Search for the cell housing the specified text and yield its (X, Y) center coordinate. 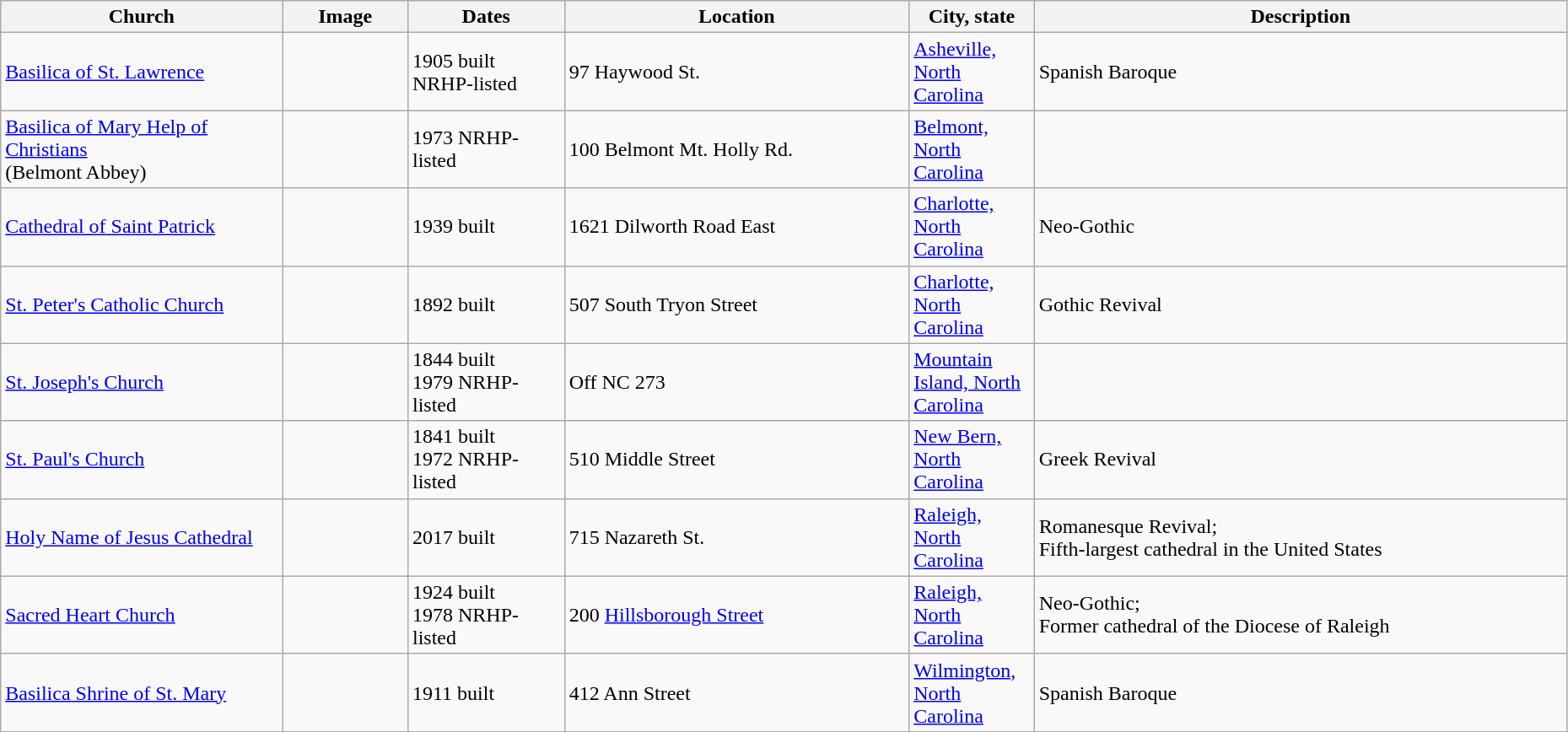
Holy Name of Jesus Cathedral (142, 537)
Neo-Gothic (1301, 227)
Description (1301, 17)
Basilica Shrine of St. Mary (142, 692)
Belmont, North Carolina (972, 149)
1939 built (486, 227)
1841 built1972 NRHP-listed (486, 460)
412 Ann Street (737, 692)
1844 built1979 NRHP-listed (486, 382)
Mountain Island, North Carolina (972, 382)
97 Haywood St. (737, 72)
1621 Dilworth Road East (737, 227)
715 Nazareth St. (737, 537)
Asheville, North Carolina (972, 72)
Sacred Heart Church (142, 615)
1892 built (486, 304)
1905 built NRHP-listed (486, 72)
St. Peter's Catholic Church (142, 304)
Cathedral of Saint Patrick (142, 227)
Location (737, 17)
Off NC 273 (737, 382)
St. Joseph's Church (142, 382)
100 Belmont Mt. Holly Rd. (737, 149)
Church (142, 17)
1924 built1978 NRHP-listed (486, 615)
Wilmington, North Carolina (972, 692)
City, state (972, 17)
Basilica of St. Lawrence (142, 72)
507 South Tryon Street (737, 304)
Romanesque Revival;Fifth-largest cathedral in the United States (1301, 537)
Basilica of Mary Help of Christians(Belmont Abbey) (142, 149)
Gothic Revival (1301, 304)
510 Middle Street (737, 460)
2017 built (486, 537)
200 Hillsborough Street (737, 615)
1973 NRHP-listed (486, 149)
Neo-Gothic;Former cathedral of the Diocese of Raleigh (1301, 615)
Image (346, 17)
New Bern, North Carolina (972, 460)
St. Paul's Church (142, 460)
Dates (486, 17)
Greek Revival (1301, 460)
1911 built (486, 692)
